Detect which cell encompasses the target text, then output its [x, y] center coordinate. 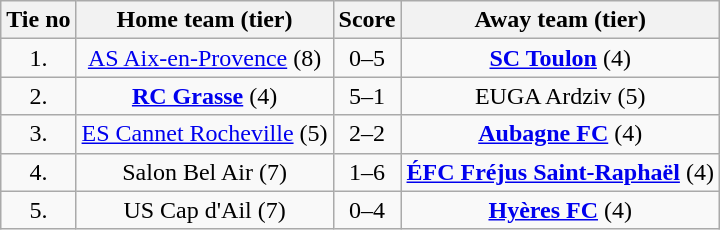
Salon Bel Air (7) [204, 172]
RC Grasse (4) [204, 96]
Home team (tier) [204, 20]
2. [38, 96]
2–2 [367, 134]
Hyères FC (4) [560, 210]
4. [38, 172]
ÉFC Fréjus Saint-Raphaël (4) [560, 172]
Aubagne FC (4) [560, 134]
5. [38, 210]
5–1 [367, 96]
1–6 [367, 172]
Tie no [38, 20]
US Cap d'Ail (7) [204, 210]
AS Aix-en-Provence (8) [204, 58]
ES Cannet Rocheville (5) [204, 134]
1. [38, 58]
0–4 [367, 210]
0–5 [367, 58]
Away team (tier) [560, 20]
EUGA Ardziv (5) [560, 96]
3. [38, 134]
Score [367, 20]
SC Toulon (4) [560, 58]
